Provide the [x, y] coordinate of the cell's center where the given text is located.  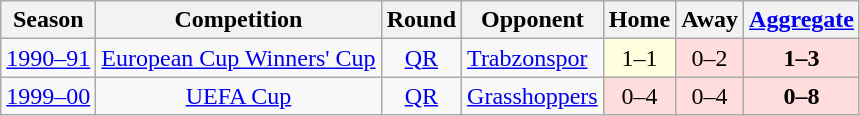
Season [48, 20]
1–1 [639, 58]
0–8 [802, 96]
UEFA Cup [238, 96]
Home [639, 20]
1–3 [802, 58]
Grasshoppers [533, 96]
Away [710, 20]
1999–00 [48, 96]
Competition [238, 20]
0–2 [710, 58]
Round [421, 20]
Opponent [533, 20]
Aggregate [802, 20]
Trabzonspor [533, 58]
1990–91 [48, 58]
European Cup Winners' Cup [238, 58]
